Output the [X, Y] coordinate of the center of the cell containing the given text.  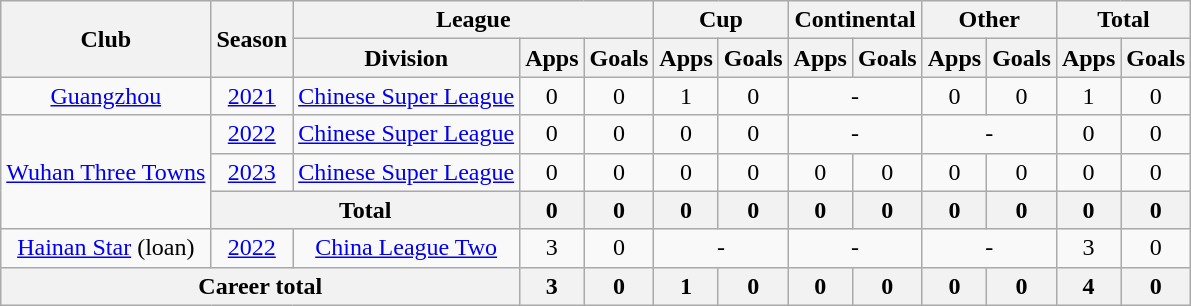
Season [252, 39]
China League Two [406, 248]
Hainan Star (loan) [106, 248]
2021 [252, 96]
Club [106, 39]
League [474, 20]
Cup [721, 20]
Other [989, 20]
Continental [855, 20]
4 [1088, 286]
Division [406, 58]
Wuhan Three Towns [106, 172]
Career total [260, 286]
2023 [252, 172]
Guangzhou [106, 96]
